Output the [x, y] coordinate of the center of the cell containing the given text.  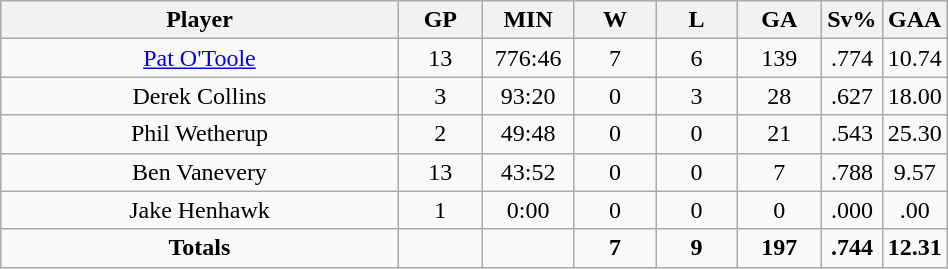
Pat O'Toole [200, 58]
.543 [852, 134]
28 [780, 96]
43:52 [528, 172]
Sv% [852, 20]
Jake Henhawk [200, 210]
6 [696, 58]
9 [696, 248]
12.31 [914, 248]
L [696, 20]
25.30 [914, 134]
9.57 [914, 172]
GA [780, 20]
.788 [852, 172]
Totals [200, 248]
.774 [852, 58]
.627 [852, 96]
93:20 [528, 96]
Ben Vanevery [200, 172]
W [615, 20]
2 [440, 134]
21 [780, 134]
18.00 [914, 96]
Phil Wetherup [200, 134]
776:46 [528, 58]
139 [780, 58]
Player [200, 20]
Derek Collins [200, 96]
1 [440, 210]
GAA [914, 20]
10.74 [914, 58]
.000 [852, 210]
49:48 [528, 134]
.744 [852, 248]
MIN [528, 20]
.00 [914, 210]
197 [780, 248]
0:00 [528, 210]
GP [440, 20]
